Determine the (X, Y) coordinate at the center of the cell enclosing the given text.  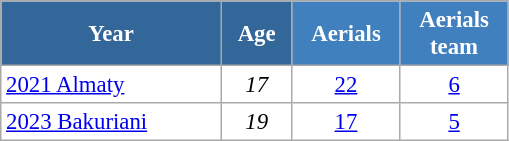
5 (454, 122)
Aerials (346, 34)
Age (256, 34)
6 (454, 85)
Aerials team (454, 34)
2021 Almaty (112, 85)
19 (256, 122)
2023 Bakuriani (112, 122)
Year (112, 34)
22 (346, 85)
